Return [X, Y] of the center of cell containing provided text 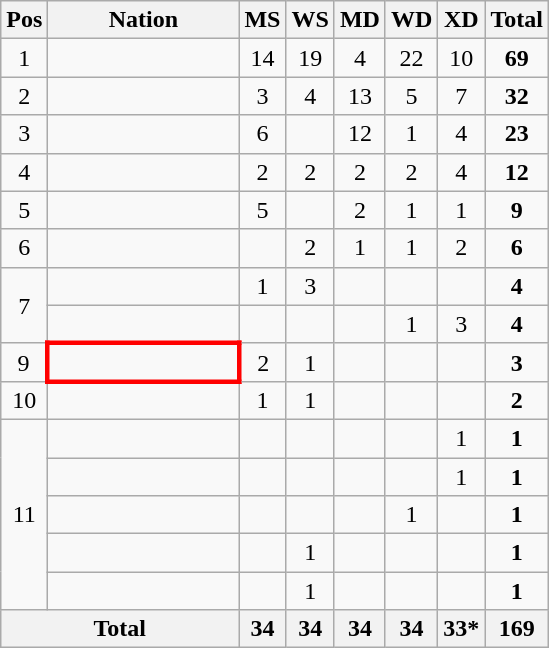
Pos [24, 20]
WD [411, 20]
XD [462, 20]
WS [310, 20]
MD [360, 20]
23 [517, 134]
33* [462, 629]
MS [262, 20]
Nation [144, 20]
169 [517, 629]
19 [310, 58]
22 [411, 58]
69 [517, 58]
11 [24, 514]
32 [517, 96]
14 [262, 58]
13 [360, 96]
